For the text-containing cell, return its midpoint in (X, Y) coordinate format. 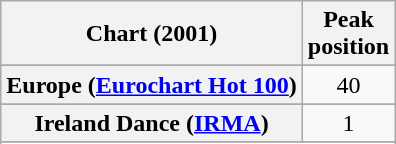
Chart (2001) (152, 34)
40 (348, 85)
1 (348, 123)
Europe (Eurochart Hot 100) (152, 85)
Ireland Dance (IRMA) (152, 123)
Peakposition (348, 34)
